Capture the cell that displays the provided text and extract its [X, Y] central coordinate. 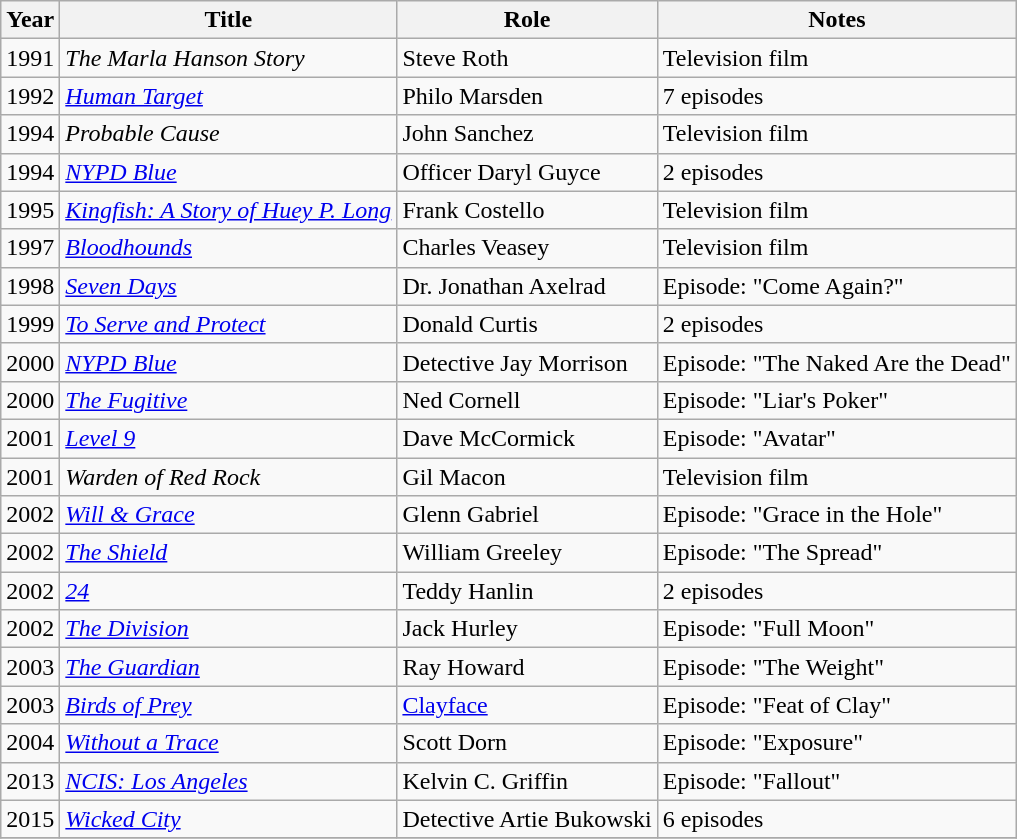
Gil Macon [527, 477]
Notes [836, 20]
The Division [228, 629]
Episode: "Fallout" [836, 781]
Year [30, 20]
Dave McCormick [527, 438]
Episode: "Feat of Clay" [836, 705]
2015 [30, 819]
Wicked City [228, 819]
The Fugitive [228, 400]
Detective Artie Bukowski [527, 819]
Episode: "Full Moon" [836, 629]
Philo Marsden [527, 96]
John Sanchez [527, 134]
1995 [30, 210]
Without a Trace [228, 743]
Episode: "The Weight" [836, 667]
The Guardian [228, 667]
Teddy Hanlin [527, 591]
7 episodes [836, 96]
Charles Veasey [527, 248]
Episode: "Liar's Poker" [836, 400]
Will & Grace [228, 515]
Steve Roth [527, 58]
Detective Jay Morrison [527, 362]
Dr. Jonathan Axelrad [527, 286]
1999 [30, 324]
Donald Curtis [527, 324]
To Serve and Protect [228, 324]
The Marla Hanson Story [228, 58]
Role [527, 20]
Clayface [527, 705]
Episode: "Avatar" [836, 438]
2004 [30, 743]
1998 [30, 286]
Human Target [228, 96]
Seven Days [228, 286]
Episode: "Exposure" [836, 743]
Title [228, 20]
Glenn Gabriel [527, 515]
24 [228, 591]
1992 [30, 96]
1991 [30, 58]
Kingfish: A Story of Huey P. Long [228, 210]
Birds of Prey [228, 705]
Episode: "Come Again?" [836, 286]
1997 [30, 248]
The Shield [228, 553]
Frank Costello [527, 210]
Bloodhounds [228, 248]
Ned Cornell [527, 400]
William Greeley [527, 553]
Episode: "Grace in the Hole" [836, 515]
Episode: "The Naked Are the Dead" [836, 362]
Episode: "The Spread" [836, 553]
NCIS: Los Angeles [228, 781]
Jack Hurley [527, 629]
Warden of Red Rock [228, 477]
Probable Cause [228, 134]
Kelvin C. Griffin [527, 781]
6 episodes [836, 819]
Level 9 [228, 438]
Scott Dorn [527, 743]
Officer Daryl Guyce [527, 172]
Ray Howard [527, 667]
2013 [30, 781]
